Capture the cell that displays the provided text and extract its (x, y) central coordinate. 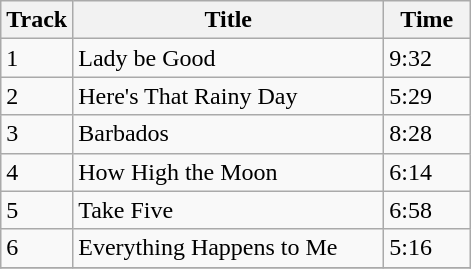
5 (37, 210)
Title (228, 20)
Everything Happens to Me (228, 248)
9:32 (427, 58)
4 (37, 172)
Lady be Good (228, 58)
Track (37, 20)
8:28 (427, 134)
How High the Moon (228, 172)
6:14 (427, 172)
6:58 (427, 210)
1 (37, 58)
6 (37, 248)
Take Five (228, 210)
2 (37, 96)
Here's That Rainy Day (228, 96)
Time (427, 20)
Barbados (228, 134)
3 (37, 134)
5:16 (427, 248)
5:29 (427, 96)
